Return the [X, Y] coordinate for the center point of the cell that contains the specified text.  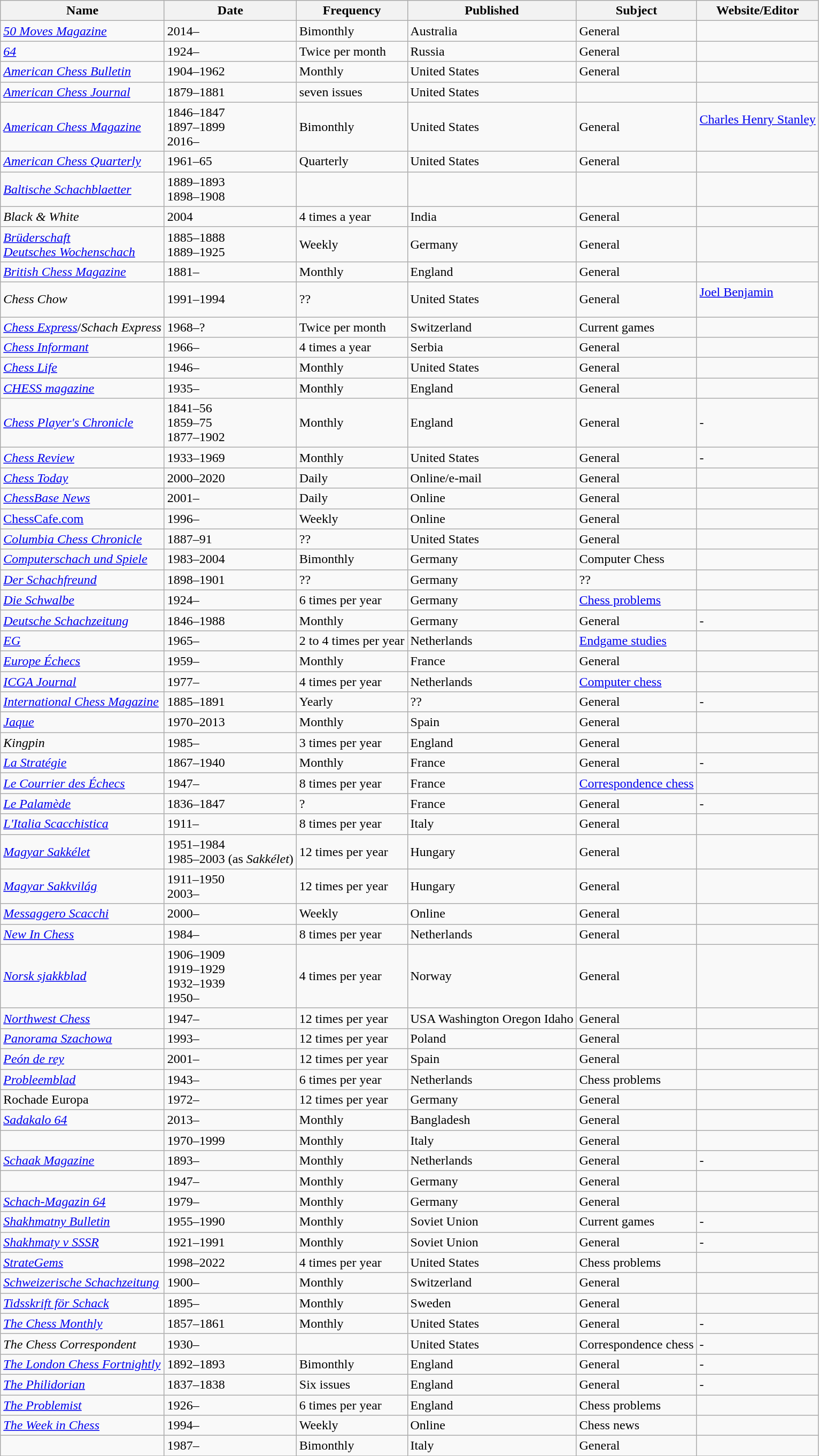
American Chess Bulletin [82, 72]
USA Washington Oregon Idaho [492, 1018]
American Chess Journal [82, 92]
? [352, 804]
Chess Player's Chronicle [82, 423]
Panorama Szachowa [82, 1038]
International Chess Magazine [82, 702]
The London Chess Fortnightly [82, 1364]
1881– [230, 272]
1991–1994 [230, 299]
1983–2004 [230, 559]
Deutsche Schachzeitung [82, 620]
1943– [230, 1080]
Brüderschaft Deutsches Wochenschach [82, 244]
1987– [230, 1446]
1911–1950 2003– [230, 887]
1961–65 [230, 161]
2000– [230, 914]
Online/e-mail [492, 478]
Northwest Chess [82, 1018]
Baltische Schachblaetter [82, 189]
1998–2022 [230, 1262]
1892–1893 [230, 1364]
Schaak Magazine [82, 1161]
Name [82, 11]
ChessCafe.com [82, 519]
Poland [492, 1038]
British Chess Magazine [82, 272]
1841–56 1859–75 1877–1902 [230, 423]
Peón de rey [82, 1059]
1889–1893 1898–1908 [230, 189]
1846–1988 [230, 620]
Australia [492, 31]
Chess Life [82, 368]
Norsk sjakkblad [82, 976]
50 Moves Magazine [82, 31]
1968–? [230, 327]
Charles Henry Stanley [758, 127]
Europe Échecs [82, 661]
1904–1962 [230, 72]
Schweizerische Schachzeitung [82, 1283]
The Chess Monthly [82, 1323]
Subject [636, 11]
Sadakalo 64 [82, 1120]
Rochade Europa [82, 1100]
Published [492, 11]
1911– [230, 824]
Computer chess [636, 682]
1972– [230, 1100]
Schach-Magazin 64 [82, 1201]
Six issues [352, 1384]
Chess news [636, 1426]
Black & White [82, 217]
1921–1991 [230, 1242]
Shakhmaty v SSSR [82, 1242]
1879–1881 [230, 92]
Columbia Chess Chronicle [82, 539]
2 to 4 times per year [352, 641]
1837–1838 [230, 1384]
seven issues [352, 92]
Serbia [492, 348]
1994– [230, 1426]
1993– [230, 1038]
1955–1990 [230, 1222]
American Chess Quarterly [82, 161]
Yearly [352, 702]
1867–1940 [230, 763]
The Problemist [82, 1405]
Le Courrier des Échecs [82, 783]
1898–1901 [230, 580]
2000–2020 [230, 478]
2004 [230, 217]
1857–1861 [230, 1323]
Magyar Sakkvilág [82, 887]
Der Schachfreund [82, 580]
Le Palamède [82, 804]
India [492, 217]
2014– [230, 31]
La Stratégie [82, 763]
Kingpin [82, 743]
1895– [230, 1303]
Chess Review [82, 458]
The Philidorian [82, 1384]
1906–1909 1919–1929 1932–1939 1950– [230, 976]
1836–1847 [230, 804]
Tidsskrift för Schack [82, 1303]
Russia [492, 51]
Bangladesh [492, 1120]
1935– [230, 388]
Probleemblad [82, 1080]
1893– [230, 1161]
2013– [230, 1120]
Computerschach und Spiele [82, 559]
Chess Today [82, 478]
1933–1969 [230, 458]
1946– [230, 368]
Website/Editor [758, 11]
Frequency [352, 11]
1979– [230, 1201]
Computer Chess [636, 559]
Jaque [82, 722]
1966– [230, 348]
Shakhmatny Bulletin [82, 1222]
1970–2013 [230, 722]
1984– [230, 934]
Magyar Sakkélet [82, 851]
1846–1847 1897–1899 2016– [230, 127]
Messaggero Scacchi [82, 914]
Date [230, 11]
1930– [230, 1344]
ICGA Journal [82, 682]
L'Italia Scacchistica [82, 824]
1959– [230, 661]
Chess Chow [82, 299]
StrateGems [82, 1262]
Chess Informant [82, 348]
American Chess Magazine [82, 127]
The Chess Correspondent [82, 1344]
1900– [230, 1283]
The Week in Chess [82, 1426]
Joel Benjamin [758, 299]
1970–1999 [230, 1141]
Chess Express/Schach Express [82, 327]
64 [82, 51]
3 times per year [352, 743]
1951–1984 1985–2003 (as Sakkélet) [230, 851]
1887–91 [230, 539]
Die Schwalbe [82, 600]
1977– [230, 682]
EG [82, 641]
Quarterly [352, 161]
CHESS magazine [82, 388]
1926– [230, 1405]
1996– [230, 519]
ChessBase News [82, 498]
1985– [230, 743]
Sweden [492, 1303]
1965– [230, 641]
Endgame studies [636, 641]
1885–1888 1889–1925 [230, 244]
1885–1891 [230, 702]
New In Chess [82, 934]
Norway [492, 976]
